Detect which cell encompasses the target text, then output its (x, y) center coordinate. 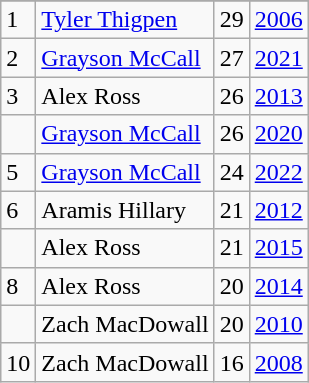
2 (18, 58)
27 (232, 58)
6 (18, 210)
2012 (278, 210)
2008 (278, 362)
2020 (278, 134)
8 (18, 286)
10 (18, 362)
16 (232, 362)
29 (232, 20)
Tyler Thigpen (125, 20)
2010 (278, 324)
2015 (278, 248)
1 (18, 20)
24 (232, 172)
2014 (278, 286)
2006 (278, 20)
Aramis Hillary (125, 210)
5 (18, 172)
3 (18, 96)
2022 (278, 172)
2021 (278, 58)
2013 (278, 96)
